Search for the cell housing the specified text and yield its (X, Y) center coordinate. 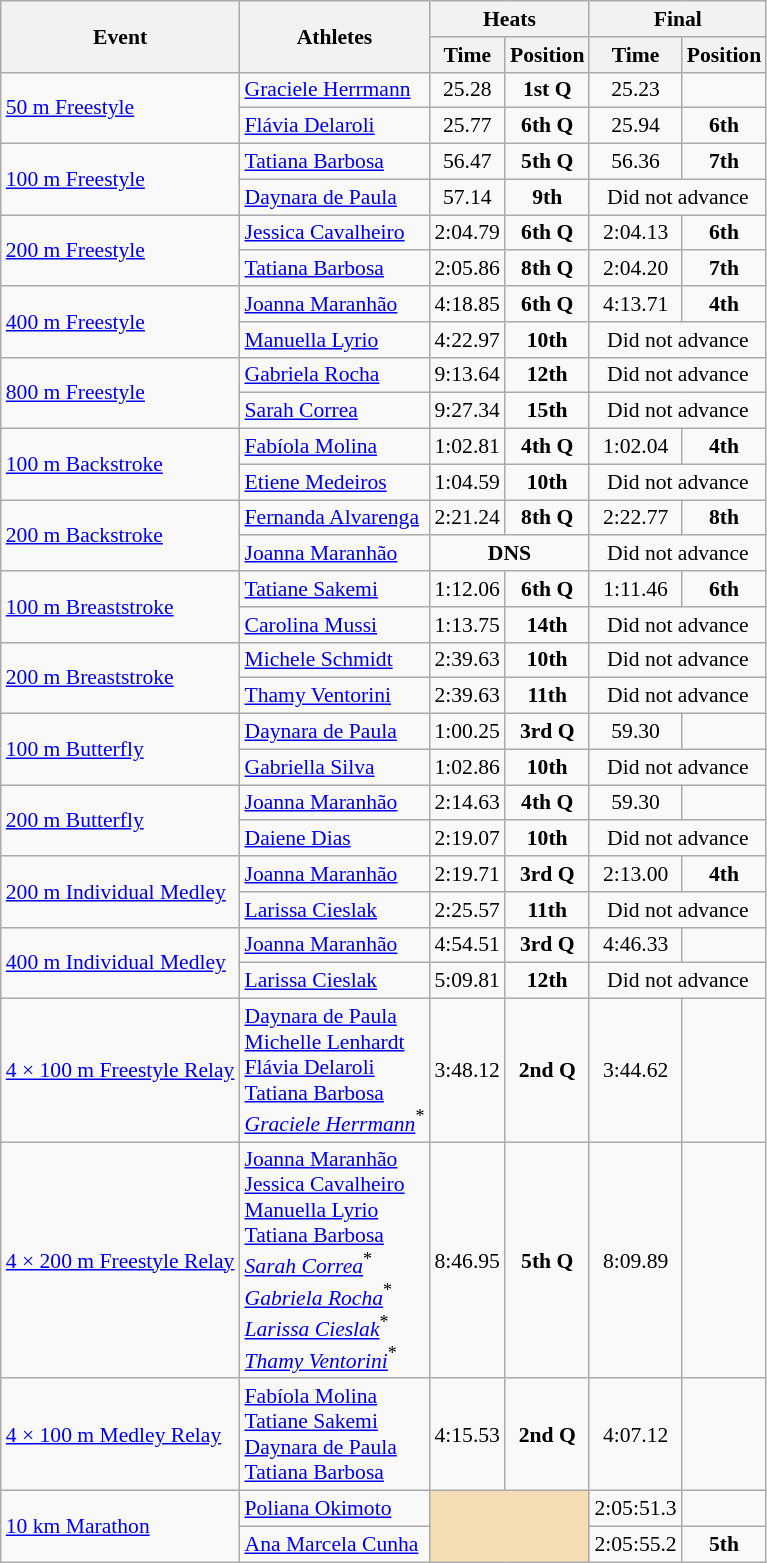
9:27.34 (466, 411)
57.14 (466, 197)
200 m Freestyle (120, 250)
200 m Breaststroke (120, 678)
15th (547, 411)
1:12.06 (466, 589)
1:02.86 (466, 767)
2:05.86 (466, 269)
Event (120, 36)
5th (724, 1545)
2:19.07 (466, 839)
56.36 (635, 162)
400 m Freestyle (120, 322)
Flávia Delaroli (334, 126)
25.23 (635, 90)
2:21.24 (466, 518)
4:15.53 (466, 1435)
3:44.62 (635, 1070)
2:14.63 (466, 803)
9th (547, 197)
Thamy Ventorini (334, 696)
4:54.51 (466, 945)
4:18.85 (466, 304)
1:11.46 (635, 589)
5:09.81 (466, 981)
Carolina Mussi (334, 625)
Heats (509, 19)
Fernanda Alvarenga (334, 518)
25.94 (635, 126)
1st Q (547, 90)
1:02.81 (466, 447)
2:22.77 (635, 518)
Sarah Correa (334, 411)
Gabriella Silva (334, 767)
100 m Freestyle (120, 180)
Graciele Herrmann (334, 90)
2:05:51.3 (635, 1509)
4 × 200 m Freestyle Relay (120, 1260)
2:19.71 (466, 874)
1:02.04 (635, 447)
Etiene Medeiros (334, 482)
4:13.71 (635, 304)
50 m Freestyle (120, 108)
200 m Backstroke (120, 536)
4 × 100 m Freestyle Relay (120, 1070)
2:04.79 (466, 233)
Final (678, 19)
2:05:55.2 (635, 1545)
Daiene Dias (334, 839)
Poliana Okimoto (334, 1509)
Tatiane Sakemi (334, 589)
25.28 (466, 90)
1:04.59 (466, 482)
1:00.25 (466, 732)
Daynara de PaulaMichelle LenhardtFlávia DelaroliTatiana BarbosaGraciele Herrmann* (334, 1070)
200 m Individual Medley (120, 892)
Manuella Lyrio (334, 340)
Athletes (334, 36)
4:07.12 (635, 1435)
3:48.12 (466, 1070)
800 m Freestyle (120, 392)
100 m Butterfly (120, 750)
10 km Marathon (120, 1526)
Joanna MaranhãoJessica CavalheiroManuella LyrioTatiana BarbosaSarah Correa*Gabriela Rocha*Larissa Cieslak*Thamy Ventorini* (334, 1260)
25.77 (466, 126)
Michele Schmidt (334, 660)
8:09.89 (635, 1260)
Jessica Cavalheiro (334, 233)
100 m Breaststroke (120, 606)
56.47 (466, 162)
200 m Butterfly (120, 820)
4:46.33 (635, 945)
2:04.13 (635, 233)
2:25.57 (466, 910)
8th (724, 518)
1:13.75 (466, 625)
DNS (509, 554)
4:22.97 (466, 340)
4 × 100 m Medley Relay (120, 1435)
Gabriela Rocha (334, 375)
100 m Backstroke (120, 464)
Ana Marcela Cunha (334, 1545)
8:46.95 (466, 1260)
Fabíola Molina (334, 447)
2:04.20 (635, 269)
9:13.64 (466, 375)
400 m Individual Medley (120, 962)
14th (547, 625)
Fabíola MolinaTatiane SakemiDaynara de PaulaTatiana Barbosa (334, 1435)
2:13.00 (635, 874)
